Provide the (X, Y) coordinate of the cell's center where the given text is located.  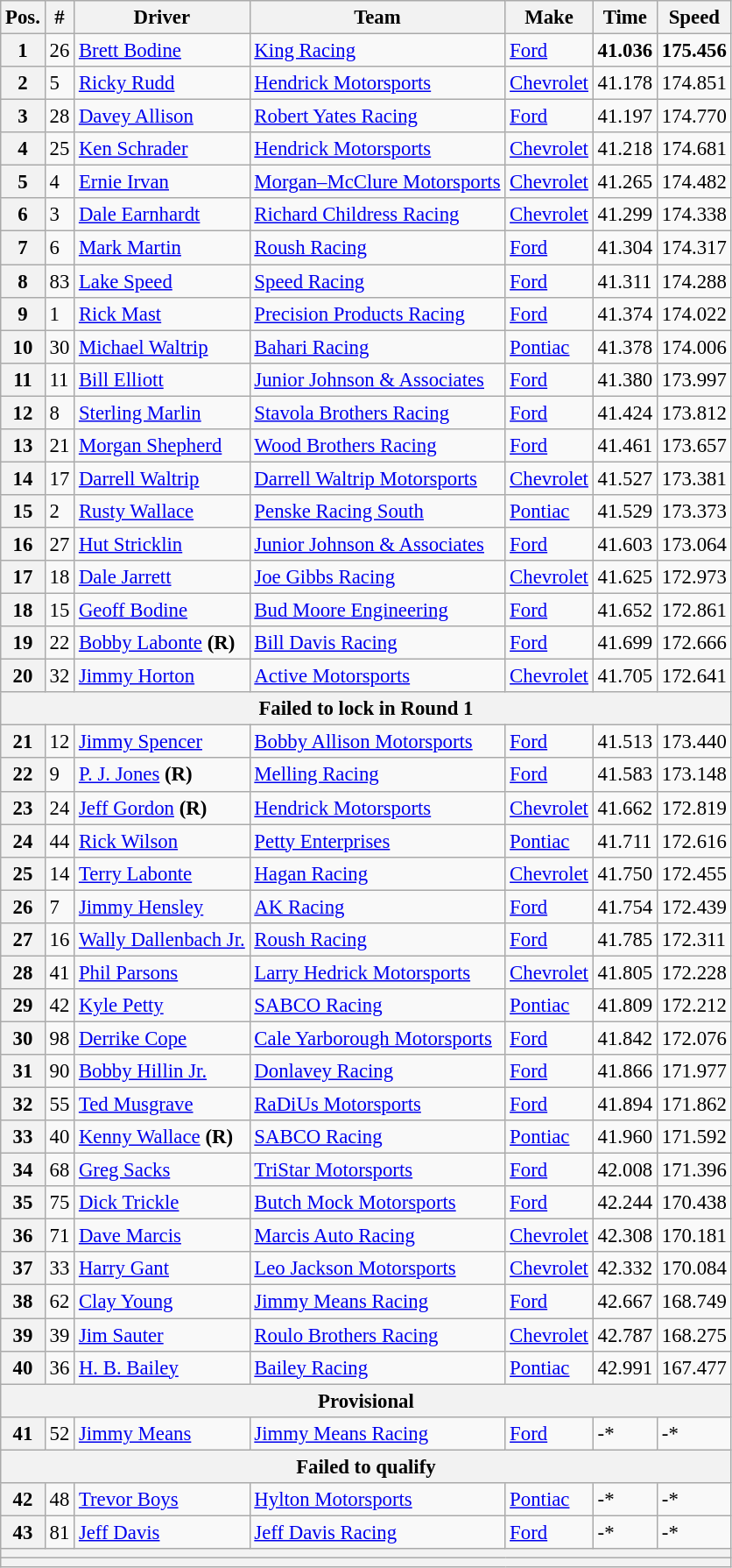
Jimmy Spencer (162, 742)
Rusty Wallace (162, 512)
Brett Bodine (162, 51)
172.455 (693, 873)
167.477 (693, 1367)
31 (23, 1071)
Hagan Racing (377, 873)
172.228 (693, 972)
Failed to qualify (366, 1466)
173.440 (693, 742)
174.770 (693, 117)
Bill Davis Racing (377, 643)
Dick Trickle (162, 1203)
Marcis Auto Racing (377, 1236)
Richard Childress Racing (377, 215)
174.851 (693, 83)
41.809 (625, 1006)
23 (23, 808)
173.812 (693, 413)
174.288 (693, 281)
19 (23, 643)
Dale Jarrett (162, 577)
168.275 (693, 1335)
172.439 (693, 907)
41.178 (625, 83)
173.997 (693, 379)
Pos. (23, 18)
20 (23, 676)
81 (60, 1532)
172.819 (693, 808)
Morgan–McClure Motorsports (377, 182)
62 (60, 1302)
Lake Speed (162, 281)
Speed (693, 18)
68 (60, 1170)
Rick Wilson (162, 841)
174.681 (693, 149)
H. B. Bailey (162, 1367)
43 (23, 1532)
41.378 (625, 347)
41.380 (625, 379)
171.396 (693, 1170)
41.311 (625, 281)
174.482 (693, 182)
41.960 (625, 1137)
41.461 (625, 446)
175.456 (693, 51)
Greg Sacks (162, 1170)
Precision Products Racing (377, 314)
44 (60, 841)
41.699 (625, 643)
Robert Yates Racing (377, 117)
Speed Racing (377, 281)
172.311 (693, 940)
Larry Hedrick Motorsports (377, 972)
172.616 (693, 841)
173.148 (693, 775)
41.754 (625, 907)
Penske Racing South (377, 512)
41.842 (625, 1038)
41.603 (625, 544)
Bobby Hillin Jr. (162, 1071)
TriStar Motorsports (377, 1170)
RaDiUs Motorsports (377, 1105)
P. J. Jones (R) (162, 775)
173.381 (693, 478)
Ernie Irvan (162, 182)
Roulo Brothers Racing (377, 1335)
42.991 (625, 1367)
Team (377, 18)
Donlavey Racing (377, 1071)
41.529 (625, 512)
170.084 (693, 1269)
174.317 (693, 248)
41.197 (625, 117)
Driver (162, 18)
Jeff Davis (162, 1532)
Wally Dallenbach Jr. (162, 940)
Melling Racing (377, 775)
38 (23, 1302)
Failed to lock in Round 1 (366, 709)
Ted Musgrave (162, 1105)
37 (23, 1269)
41.583 (625, 775)
42.787 (625, 1335)
41.805 (625, 972)
Bobby Labonte (R) (162, 643)
Petty Enterprises (377, 841)
Active Motorsports (377, 676)
41.894 (625, 1105)
170.438 (693, 1203)
Wood Brothers Racing (377, 446)
Bobby Allison Motorsports (377, 742)
172.212 (693, 1006)
Ricky Rudd (162, 83)
Hut Stricklin (162, 544)
171.592 (693, 1137)
Jimmy Horton (162, 676)
41.424 (625, 413)
Dave Marcis (162, 1236)
41.750 (625, 873)
172.973 (693, 577)
41.625 (625, 577)
Terry Labonte (162, 873)
171.977 (693, 1071)
41.785 (625, 940)
170.181 (693, 1236)
172.641 (693, 676)
168.749 (693, 1302)
41.299 (625, 215)
Trevor Boys (162, 1500)
Cale Yarborough Motorsports (377, 1038)
41.304 (625, 248)
Bahari Racing (377, 347)
Jeff Davis Racing (377, 1532)
41.662 (625, 808)
173.657 (693, 446)
Make (549, 18)
Provisional (366, 1401)
41.374 (625, 314)
Phil Parsons (162, 972)
10 (23, 347)
Darrell Waltrip (162, 478)
Bud Moore Engineering (377, 611)
Morgan Shepherd (162, 446)
41.527 (625, 478)
Michael Waltrip (162, 347)
Dale Earnhardt (162, 215)
Stavola Brothers Racing (377, 413)
AK Racing (377, 907)
41.265 (625, 182)
41.652 (625, 611)
71 (60, 1236)
# (60, 18)
171.862 (693, 1105)
King Racing (377, 51)
Butch Mock Motorsports (377, 1203)
Joe Gibbs Racing (377, 577)
42.008 (625, 1170)
Davey Allison (162, 117)
35 (23, 1203)
52 (60, 1433)
Sterling Marlin (162, 413)
42.244 (625, 1203)
98 (60, 1038)
83 (60, 281)
Jimmy Hensley (162, 907)
41.866 (625, 1071)
42.308 (625, 1236)
41.218 (625, 149)
13 (23, 446)
Harry Gant (162, 1269)
174.022 (693, 314)
41.036 (625, 51)
Clay Young (162, 1302)
172.076 (693, 1038)
42.332 (625, 1269)
Darrell Waltrip Motorsports (377, 478)
Leo Jackson Motorsports (377, 1269)
174.338 (693, 215)
173.373 (693, 512)
Hylton Motorsports (377, 1500)
173.064 (693, 544)
41.513 (625, 742)
34 (23, 1170)
48 (60, 1500)
29 (23, 1006)
Bailey Racing (377, 1367)
172.666 (693, 643)
Geoff Bodine (162, 611)
41.705 (625, 676)
Jim Sauter (162, 1335)
42.667 (625, 1302)
172.861 (693, 611)
Ken Schrader (162, 149)
75 (60, 1203)
Derrike Cope (162, 1038)
Kyle Petty (162, 1006)
41.711 (625, 841)
Jeff Gordon (R) (162, 808)
Time (625, 18)
Jimmy Means (162, 1433)
Mark Martin (162, 248)
174.006 (693, 347)
55 (60, 1105)
Rick Mast (162, 314)
Bill Elliott (162, 379)
90 (60, 1071)
Kenny Wallace (R) (162, 1137)
